Extract the [x, y] coordinate from the center of the cell holding the provided text.  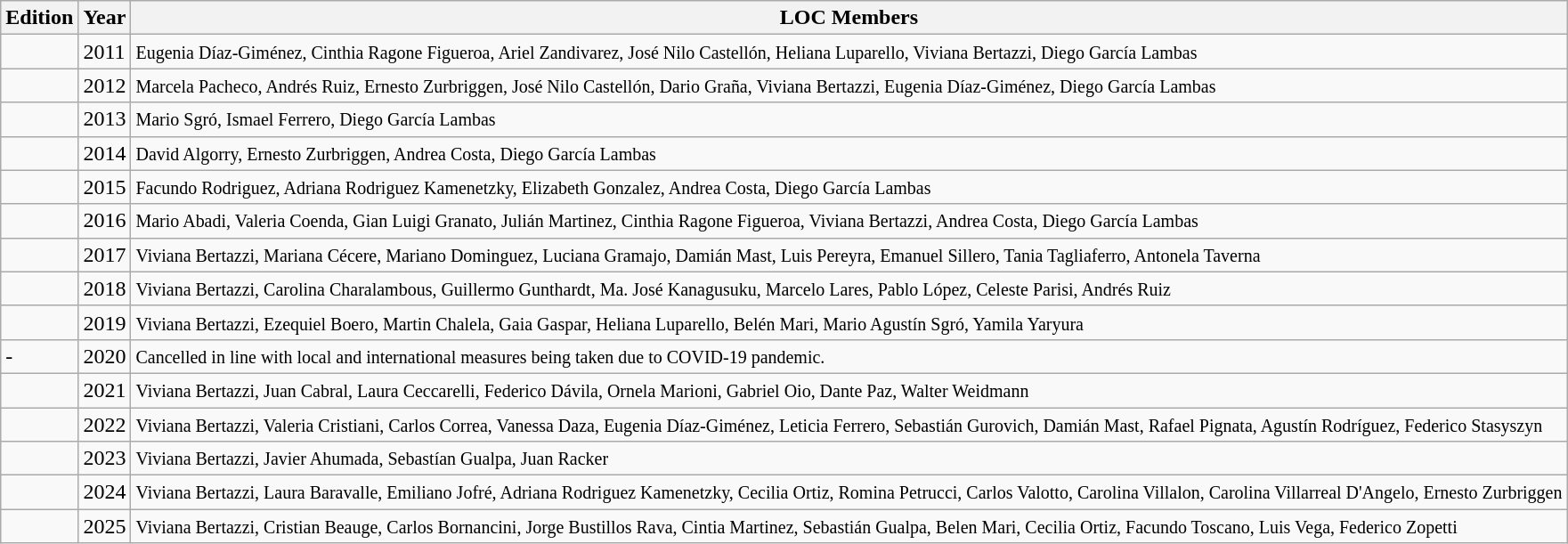
Mario Sgró, Ismael Ferrero, Diego García Lambas [849, 119]
LOC Members [849, 18]
Viviana Bertazzi, Ezequiel Boero, Martin Chalela, Gaia Gaspar, Heliana Luparello, Belén Mari, Mario Agustín Sgró, Yamila Yaryura [849, 322]
Marcela Pacheco, Andrés Ruiz, Ernesto Zurbriggen, José Nilo Castellón, Dario Graña, Viviana Bertazzi, Eugenia Díaz-Giménez, Diego García Lambas [849, 85]
2013 [105, 119]
2025 [105, 526]
2019 [105, 322]
2018 [105, 288]
2024 [105, 492]
David Algorry, Ernesto Zurbriggen, Andrea Costa, Diego García Lambas [849, 153]
Mario Abadi, Valeria Coenda, Gian Luigi Granato, Julián Martinez, Cinthia Ragone Figueroa, Viviana Bertazzi, Andrea Costa, Diego García Lambas [849, 221]
Cancelled in line with local and international measures being taken due to COVID-19 pandemic. [849, 356]
Facundo Rodriguez, Adriana Rodriguez Kamenetzky, Elizabeth Gonzalez, Andrea Costa, Diego García Lambas [849, 187]
- [39, 356]
2011 [105, 52]
Viviana Bertazzi, Javier Ahumada, Sebastían Gualpa, Juan Racker [849, 459]
Viviana Bertazzi, Carolina Charalambous, Guillermo Gunthardt, Ma. José Kanagusuku, Marcelo Lares, Pablo López, Celeste Parisi, Andrés Ruiz [849, 288]
Viviana Bertazzi, Juan Cabral, Laura Ceccarelli, Federico Dávila, Ornela Marioni, Gabriel Oio, Dante Paz, Walter Weidmann [849, 390]
2017 [105, 255]
2020 [105, 356]
Eugenia Díaz-Giménez, Cinthia Ragone Figueroa, Ariel Zandivarez, José Nilo Castellón, Heliana Luparello, Viviana Bertazzi, Diego García Lambas [849, 52]
2016 [105, 221]
2014 [105, 153]
2022 [105, 425]
2015 [105, 187]
2021 [105, 390]
Year [105, 18]
Viviana Bertazzi, Mariana Cécere, Mariano Dominguez, Luciana Gramajo, Damián Mast, Luis Pereyra, Emanuel Sillero, Tania Tagliaferro, Antonela Taverna [849, 255]
Edition [39, 18]
2012 [105, 85]
2023 [105, 459]
